Search for the cell housing the specified text and yield its [X, Y] center coordinate. 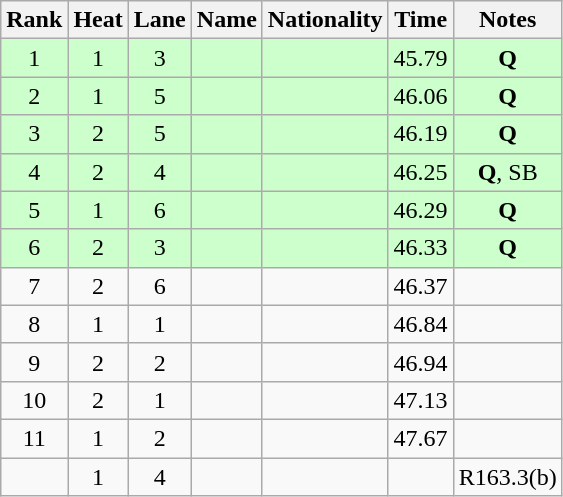
Heat [98, 20]
10 [34, 400]
46.37 [420, 286]
Rank [34, 20]
46.19 [420, 134]
7 [34, 286]
Time [420, 20]
8 [34, 324]
46.94 [420, 362]
R163.3(b) [508, 477]
45.79 [420, 58]
46.25 [420, 172]
47.67 [420, 438]
Notes [508, 20]
46.29 [420, 210]
46.33 [420, 248]
46.84 [420, 324]
46.06 [420, 96]
11 [34, 438]
Lane [160, 20]
9 [34, 362]
Name [226, 20]
Nationality [325, 20]
47.13 [420, 400]
Q, SB [508, 172]
